Determine the [X, Y] coordinate at the center of the cell enclosing the given text.  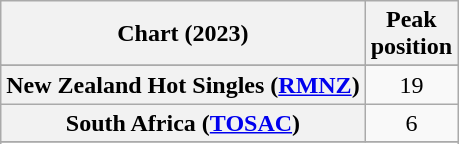
South Africa (TOSAC) [183, 123]
6 [411, 123]
Chart (2023) [183, 34]
19 [411, 85]
Peakposition [411, 34]
New Zealand Hot Singles (RMNZ) [183, 85]
